Output the [x, y] coordinate of the center of the cell containing the given text.  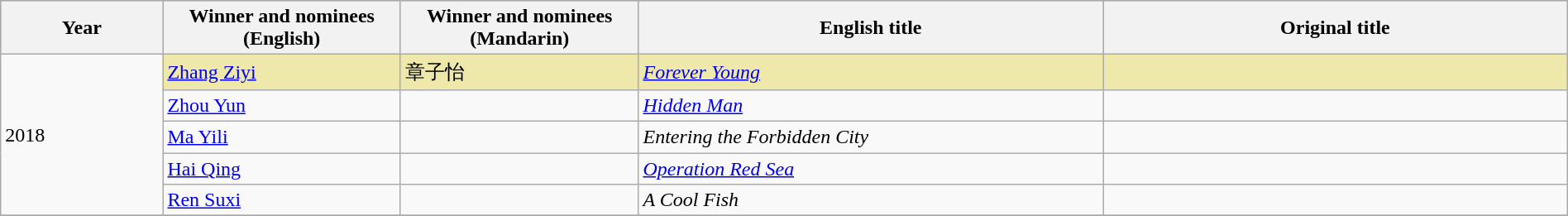
Ren Suxi [282, 200]
Winner and nominees(English) [282, 28]
Zhou Yun [282, 105]
Hai Qing [282, 168]
章子怡 [519, 73]
2018 [82, 136]
Winner and nominees(Mandarin) [519, 28]
Entering the Forbidden City [871, 137]
Operation Red Sea [871, 168]
Year [82, 28]
Hidden Man [871, 105]
A Cool Fish [871, 200]
English title [871, 28]
Ma Yili [282, 137]
Zhang Ziyi [282, 73]
Forever Young [871, 73]
Original title [1336, 28]
